From the cell containing the given text, extract its center point as [x, y] coordinate. 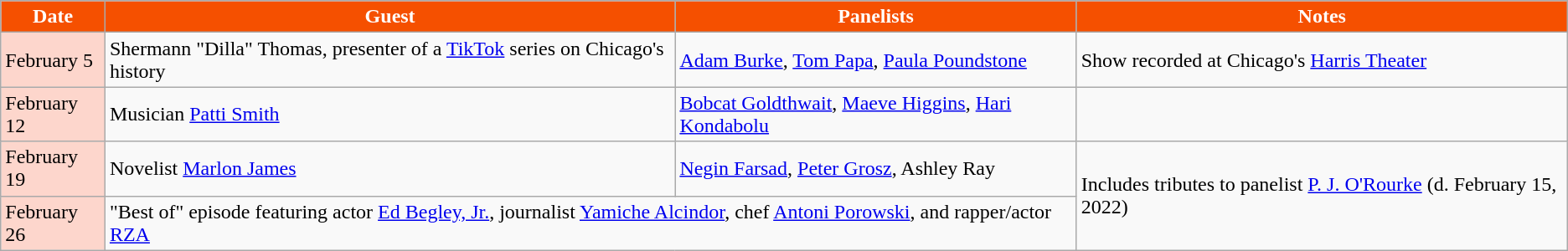
February 12 [54, 114]
Panelists [876, 17]
February 26 [54, 223]
Negin Farsad, Peter Grosz, Ashley Ray [876, 169]
Guest [389, 17]
Date [54, 17]
Novelist Marlon James [389, 169]
Notes [1322, 17]
Show recorded at Chicago's Harris Theater [1322, 60]
Musician Patti Smith [389, 114]
February 19 [54, 169]
"Best of" episode featuring actor Ed Begley, Jr., journalist Yamiche Alcindor, chef Antoni Porowski, and rapper/actor RZA [591, 223]
February 5 [54, 60]
Adam Burke, Tom Papa, Paula Poundstone [876, 60]
Shermann "Dilla" Thomas, presenter of a TikTok series on Chicago's history [389, 60]
Includes tributes to panelist P. J. O'Rourke (d. February 15, 2022) [1322, 196]
Bobcat Goldthwait, Maeve Higgins, Hari Kondabolu [876, 114]
